Determine the [x, y] coordinate at the center of the cell enclosing the given text.  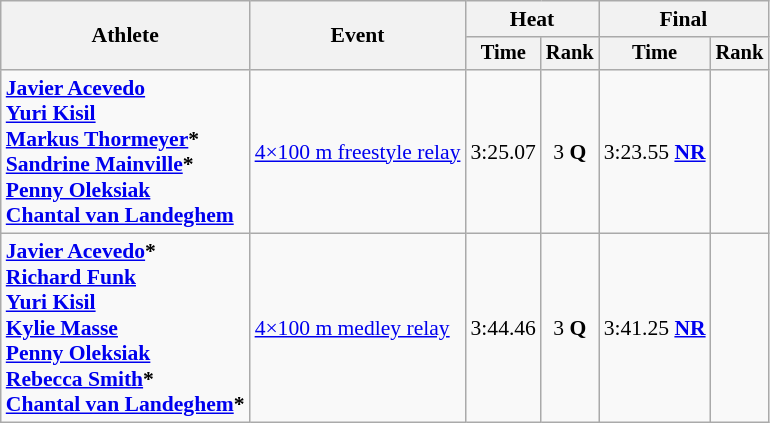
Final [684, 19]
Heat [532, 19]
Javier AcevedoYuri KisilMarkus Thormeyer*Sandrine Mainville*Penny OleksiakChantal van Landeghem [126, 152]
3:41.25 NR [655, 328]
Athlete [126, 36]
3:23.55 NR [655, 152]
3:44.46 [502, 328]
4×100 m freestyle relay [358, 152]
3:25.07 [502, 152]
Event [358, 36]
4×100 m medley relay [358, 328]
Javier Acevedo*Richard FunkYuri KisilKylie MassePenny OleksiakRebecca Smith*Chantal van Landeghem* [126, 328]
